Detect which cell encompasses the target text, then output its (X, Y) center coordinate. 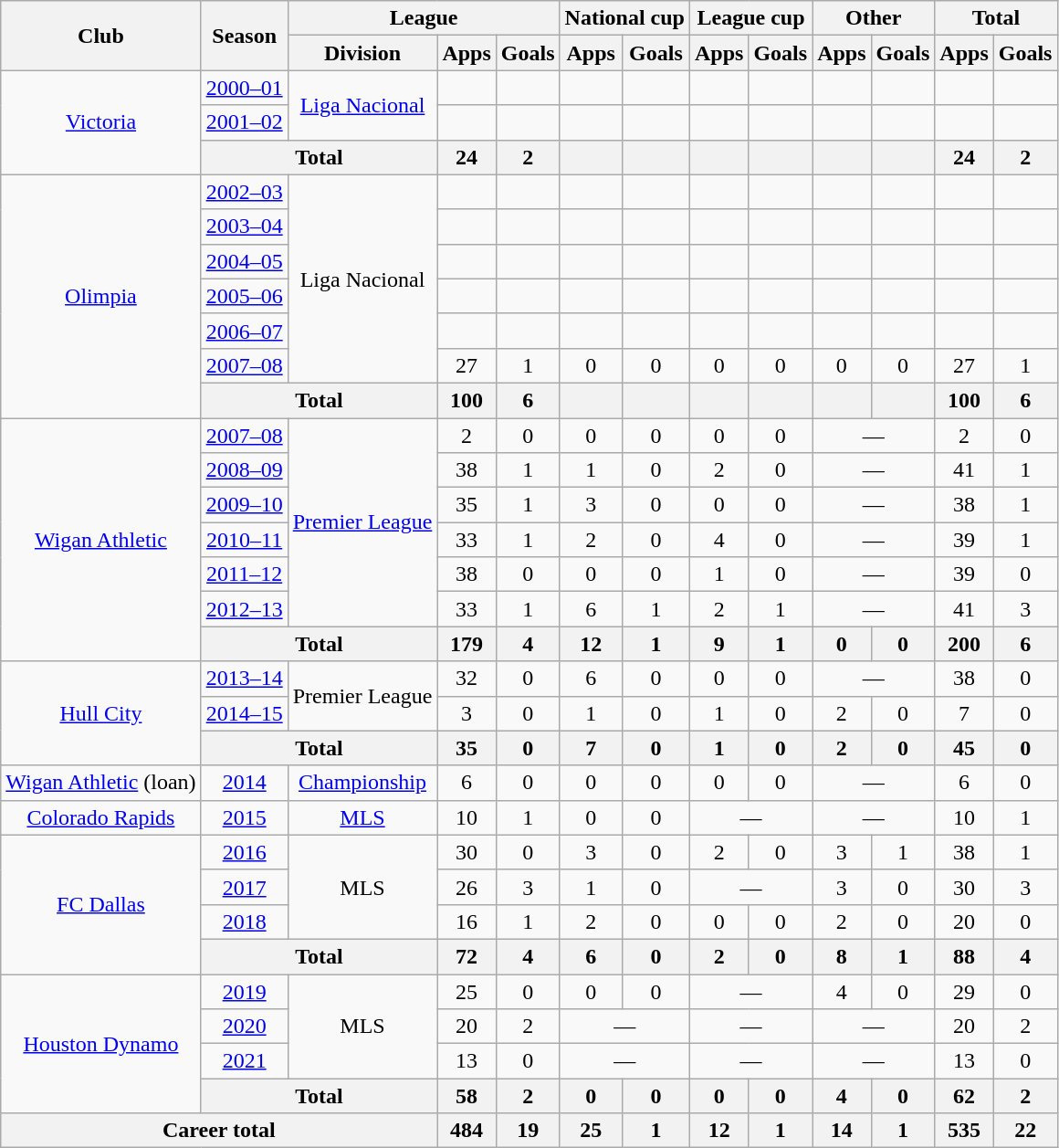
Division (362, 53)
2005–06 (245, 296)
2009–10 (245, 505)
32 (467, 679)
2001–02 (245, 122)
2003–04 (245, 226)
2012–13 (245, 609)
2018 (245, 922)
88 (964, 956)
2016 (245, 852)
Houston Dynamo (100, 1043)
2013–14 (245, 679)
2002–03 (245, 192)
2006–07 (245, 331)
Olimpia (100, 296)
26 (467, 887)
62 (964, 1096)
9 (718, 644)
2021 (245, 1061)
22 (1025, 1131)
14 (842, 1131)
National cup (624, 18)
Hull City (100, 713)
Wigan Athletic (100, 540)
45 (964, 748)
FC Dallas (100, 904)
2014–15 (245, 713)
2000–01 (245, 88)
58 (467, 1096)
29 (964, 991)
484 (467, 1131)
72 (467, 956)
Other (874, 18)
Wigan Athletic (loan) (100, 783)
2004–05 (245, 261)
2017 (245, 887)
Colorado Rapids (100, 817)
8 (842, 956)
League (424, 18)
2008–09 (245, 470)
16 (467, 922)
Career total (219, 1131)
Season (245, 36)
Championship (362, 783)
League cup (750, 18)
535 (964, 1131)
19 (528, 1131)
179 (467, 644)
200 (964, 644)
2019 (245, 991)
2011–12 (245, 574)
2015 (245, 817)
Victoria (100, 122)
Club (100, 36)
2010–11 (245, 540)
2014 (245, 783)
2020 (245, 1027)
